Find where the given text appears and provide that cell's center as (x, y) coordinate. 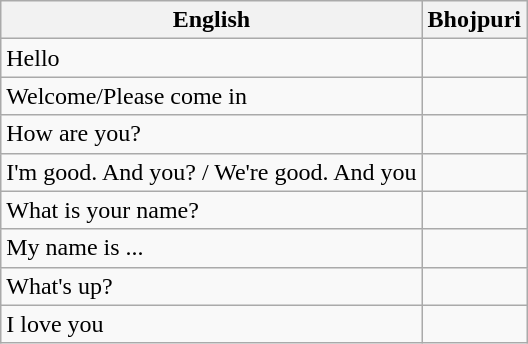
What is your name? (212, 210)
I love you (212, 324)
English (212, 20)
How are you? (212, 134)
Welcome/Please come in (212, 96)
What's up? (212, 286)
Hello (212, 58)
Bhojpuri (474, 20)
My name is ... (212, 248)
I'm good. And you? / We're good. And you (212, 172)
